For the text-containing cell, return its midpoint in (X, Y) coordinate format. 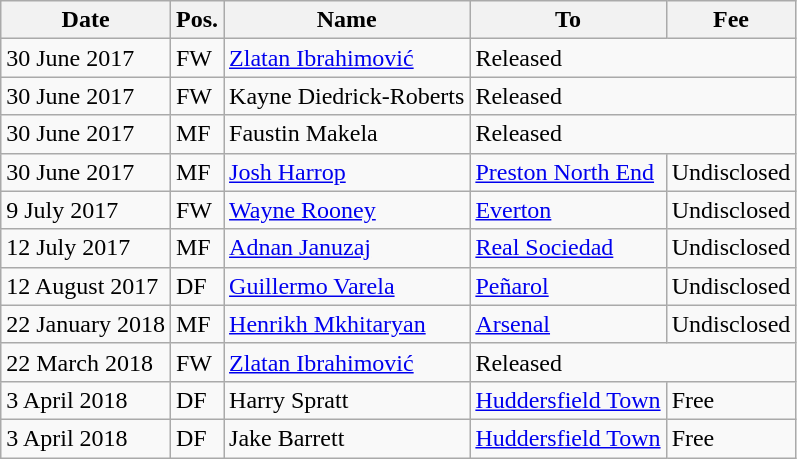
Josh Harrop (347, 172)
Jake Barrett (347, 438)
To (568, 20)
Harry Spratt (347, 400)
Guillermo Varela (347, 286)
Faustin Makela (347, 134)
Pos. (196, 20)
Adnan Januzaj (347, 248)
Everton (568, 210)
Date (86, 20)
Kayne Diedrick-Roberts (347, 96)
12 July 2017 (86, 248)
22 January 2018 (86, 324)
Peñarol (568, 286)
Real Sociedad (568, 248)
9 July 2017 (86, 210)
Wayne Rooney (347, 210)
Fee (731, 20)
Henrikh Mkhitaryan (347, 324)
Preston North End (568, 172)
12 August 2017 (86, 286)
22 March 2018 (86, 362)
Name (347, 20)
Arsenal (568, 324)
